Scan for the cell matching the given text and deliver its [X, Y] coordinate at center. 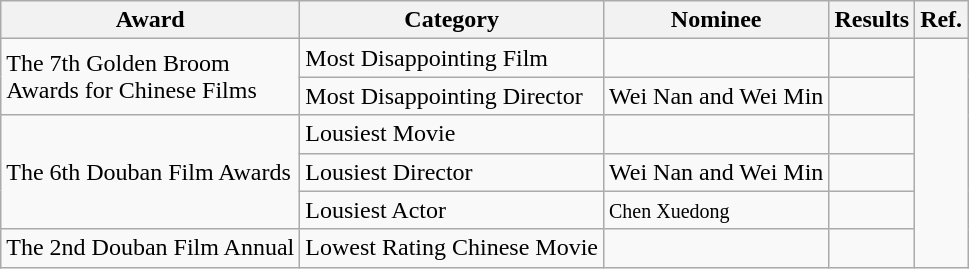
Chen Xuedong [716, 210]
Results [872, 20]
The 2nd Douban Film Annual [150, 248]
Lousiest Actor [452, 210]
Nominee [716, 20]
Award [150, 20]
Lousiest Director [452, 172]
Ref. [942, 20]
Most Disappointing Film [452, 58]
Most Disappointing Director [452, 96]
The 7th Golden BroomAwards for Chinese Films [150, 77]
Lowest Rating Chinese Movie [452, 248]
Category [452, 20]
The 6th Douban Film Awards [150, 172]
Lousiest Movie [452, 134]
